Output the (x, y) coordinate of the center of the cell containing the given text.  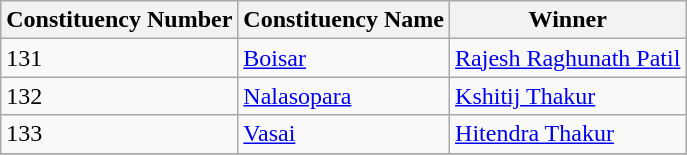
133 (120, 134)
131 (120, 58)
Kshitij Thakur (568, 96)
Boisar (344, 58)
Constituency Name (344, 20)
Rajesh Raghunath Patil (568, 58)
Constituency Number (120, 20)
Nalasopara (344, 96)
Vasai (344, 134)
Winner (568, 20)
Hitendra Thakur (568, 134)
132 (120, 96)
